Detect which cell encompasses the target text, then output its [X, Y] center coordinate. 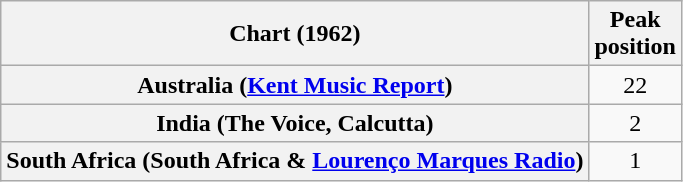
1 [635, 161]
India (The Voice, Calcutta) [295, 123]
South Africa (South Africa & Lourenço Marques Radio) [295, 161]
22 [635, 85]
Australia (Kent Music Report) [295, 85]
Peakposition [635, 34]
Chart (1962) [295, 34]
2 [635, 123]
